Extract the (X, Y) coordinate from the center of the cell holding the provided text.  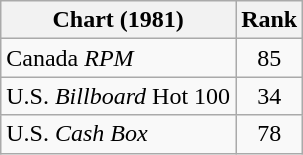
Canada RPM (118, 58)
34 (270, 96)
U.S. Billboard Hot 100 (118, 96)
U.S. Cash Box (118, 134)
85 (270, 58)
78 (270, 134)
Chart (1981) (118, 20)
Rank (270, 20)
